Locate the cell with the specified text and output its [x, y] center coordinate. 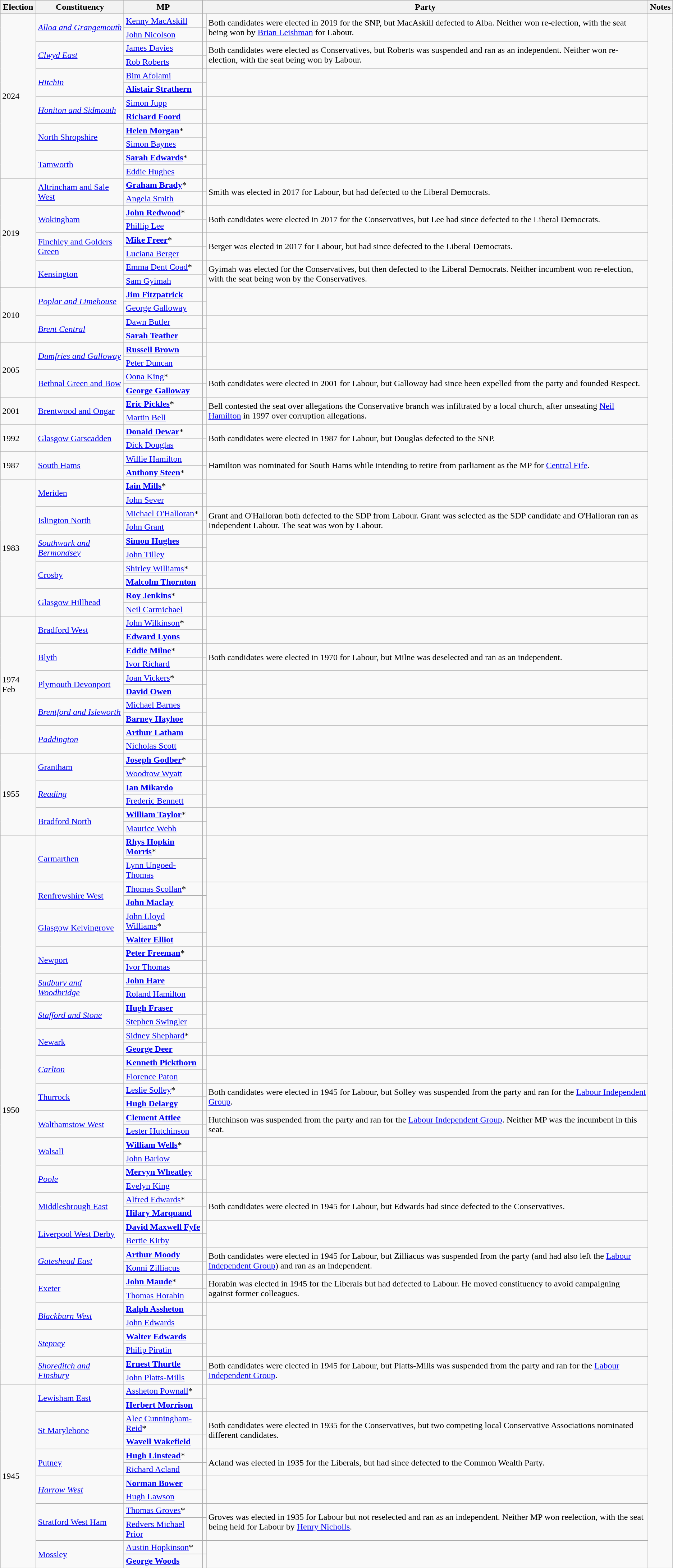
Brent Central [80, 329]
Paddington [80, 739]
John Wilkinson* [163, 623]
Dawn Butler [163, 322]
Harrow West [80, 1490]
Emma Dent Coad* [163, 267]
Party [425, 7]
Sidney Shephard* [163, 1035]
1950 [18, 1110]
Carmarthen [80, 859]
Both candidates were elected in 2001 for Labour, but Galloway had since been expelled from the party and founded Respect. [427, 383]
Walter Elliot [163, 940]
Both candidates were elected in 1970 for Labour, but Milne was deselected and ran as an independent. [427, 657]
John Hare [163, 980]
Evelyn King [163, 1186]
Lester Hutchinson [163, 1131]
Hutchinson was suspended from the party and ran for the Labour Independent Group. Neither MP was the incumbent in this seat. [427, 1124]
Roland Hamilton [163, 994]
Clement Attlee [163, 1117]
John Maude* [163, 1281]
Shoreditch and Finsbury [80, 1371]
Konni Zilliacus [163, 1268]
John Grant [163, 527]
Wavell Wakefield [163, 1442]
St Marylebone [80, 1430]
Stratford West Ham [80, 1522]
William Taylor* [163, 814]
Eddie Hughes [163, 172]
Ivor Richard [163, 664]
Tamworth [80, 164]
Maurice Webb [163, 828]
George Deer [163, 1049]
Edward Lyons [163, 637]
Lewisham East [80, 1398]
Stephen Swingler [163, 1021]
Hugh Linstead* [163, 1455]
Both candidates were elected in 1935 for the Conservatives, but two competing local Conservative Associations nominated different candidates. [427, 1430]
William Wells* [163, 1145]
Hitchin [80, 82]
Alistair Strathern [163, 89]
John Platts-Mills [163, 1377]
Phillip Lee [163, 226]
Lynn Ungoed-Thomas [163, 870]
Walter Edwards [163, 1336]
2024 [18, 96]
Norman Bower [163, 1483]
1987 [18, 466]
John Lloyd Williams* [163, 921]
Berger was elected in 2017 for Labour, but had since defected to the Liberal Democrats. [427, 247]
Wokingham [80, 219]
Eric Pickles* [163, 404]
Glasgow Garscadden [80, 438]
Both candidates were elected in 1945 for Labour, but Solley was suspended from the party and ran for the Labour Independent Group. [427, 1097]
Thomas Horabin [163, 1295]
Hugh Lawson [163, 1496]
1945 [18, 1476]
2005 [18, 370]
Meriden [80, 493]
Finchley and Golders Green [80, 247]
Helen Morgan* [163, 130]
Roy Jenkins* [163, 595]
Walsall [80, 1152]
George Woods [163, 1561]
Luciana Berger [163, 253]
John Redwood* [163, 212]
Exeter [80, 1288]
Both candidates were elected in 2017 for the Conservatives, but Lee had since defected to the Liberal Democrats. [427, 219]
Blyth [80, 657]
Bertie Kirby [163, 1240]
Hilary Marquand [163, 1213]
Richard Acland [163, 1469]
Smith was elected in 2017 for Labour, but had defected to the Liberal Democrats. [427, 192]
2010 [18, 315]
Kenneth Pickthorn [163, 1062]
Kensington [80, 274]
Rob Roberts [163, 62]
Assheton Pownall* [163, 1391]
Newark [80, 1042]
Austin Hopkinson* [163, 1548]
1983 [18, 548]
Stepney [80, 1343]
Peter Duncan [163, 363]
Nicholas Scott [163, 746]
Simon Jupp [163, 103]
Dick Douglas [163, 445]
Woodrow Wyatt [163, 773]
Both candidates were elected in 1945 for Labour, but Platts-Mills was suspended from the party and ran for the Labour Independent Group. [427, 1371]
Thurrock [80, 1097]
Clwyd East [80, 55]
David Owen [163, 691]
Sarah Teather [163, 335]
Poplar and Limehouse [80, 301]
South Hams [80, 466]
Malcolm Thornton [163, 582]
Poole [80, 1179]
James Davies [163, 48]
Alfred Edwards* [163, 1199]
Notes [660, 7]
Both candidates were elected in 1987 for Labour, but Douglas defected to the SNP. [427, 438]
Mervyn Wheatley [163, 1172]
2019 [18, 233]
Altrincham and Sale West [80, 192]
Oona King* [163, 376]
Hugh Delargy [163, 1104]
Islington North [80, 520]
Herbert Morrison [163, 1405]
Sam Gyimah [163, 281]
1974 Feb [18, 685]
Arthur Moody [163, 1254]
Rhys Hopkin Morris* [163, 847]
Putney [80, 1462]
John Tilley [163, 554]
Willie Hamilton [163, 459]
Honiton and Sidmouth [80, 110]
Reading [80, 794]
Neil Carmichael [163, 609]
MP [163, 7]
Angela Smith [163, 199]
Russell Brown [163, 349]
Mike Freer* [163, 240]
Leslie Solley* [163, 1090]
Frederic Bennett [163, 801]
David Maxwell Fyfe [163, 1227]
Florence Paton [163, 1076]
Michael O'Halloran* [163, 513]
Election [18, 7]
Shirley Williams* [163, 568]
Iain Mills* [163, 486]
Stafford and Stone [80, 1015]
Brentwood and Ongar [80, 411]
Gateshead East [80, 1261]
1955 [18, 794]
Glasgow Hillhead [80, 602]
Sudbury and Woodbridge [80, 987]
Crosby [80, 575]
Ian Mikardo [163, 787]
Sarah Edwards* [163, 157]
Southwark and Bermondsey [80, 548]
Bradford North [80, 821]
Middlesbrough East [80, 1206]
Brentford and Isleworth [80, 712]
Hamilton was nominated for South Hams while intending to retire from parliament as the MP for Central Fife. [427, 466]
John Sever [163, 500]
Constituency [80, 7]
Renfrewshire West [80, 896]
Kenny MacAskill [163, 21]
Dumfries and Galloway [80, 356]
Bethnal Green and Bow [80, 383]
Liverpool West Derby [80, 1234]
John Barlow [163, 1158]
Donald Dewar* [163, 431]
Acland was elected in 1935 for the Liberals, but had since defected to the Common Wealth Party. [427, 1462]
Barney Hayhoe [163, 719]
Joseph Godber* [163, 760]
Philip Piratin [163, 1350]
Peter Freeman* [163, 953]
Grantham [80, 767]
Horabin was elected in 1945 for the Liberals but had defected to Labour. He moved constituency to avoid campaigning against former colleagues. [427, 1288]
Alloa and Grangemouth [80, 28]
John Nicolson [163, 35]
Hugh Fraser [163, 1008]
Glasgow Kelvingrove [80, 928]
Ralph Assheton [163, 1309]
Bim Afolami [163, 76]
Joan Vickers* [163, 678]
Arthur Latham [163, 732]
2001 [18, 411]
Michael Barnes [163, 705]
Thomas Groves* [163, 1510]
Alec Cunningham-Reid* [163, 1423]
Redvers Michael Prior [163, 1529]
Ivor Thomas [163, 967]
John Maclay [163, 902]
Richard Foord [163, 116]
Newport [80, 960]
Both candidates were elected in 1945 for Labour, but Edwards had since defected to the Conservatives. [427, 1206]
Anthony Steen* [163, 472]
Graham Brady* [163, 185]
Blackburn West [80, 1316]
Mossley [80, 1554]
Simon Hughes [163, 541]
Thomas Scollan* [163, 889]
Jim Fitzpatrick [163, 294]
Eddie Milne* [163, 650]
1992 [18, 438]
Simon Baynes [163, 144]
North Shropshire [80, 137]
Bradford West [80, 630]
Martin Bell [163, 418]
John Edwards [163, 1323]
Carlton [80, 1069]
Walthamstow West [80, 1124]
Plymouth Devonport [80, 685]
Ernest Thurtle [163, 1364]
